Find where the given text appears and provide that cell's center as (X, Y) coordinate. 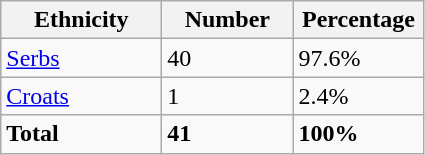
1 (228, 96)
Croats (82, 96)
100% (358, 134)
Serbs (82, 58)
Ethnicity (82, 20)
40 (228, 58)
Total (82, 134)
Number (228, 20)
Percentage (358, 20)
97.6% (358, 58)
2.4% (358, 96)
41 (228, 134)
